Return (x, y) of the center of cell containing provided text 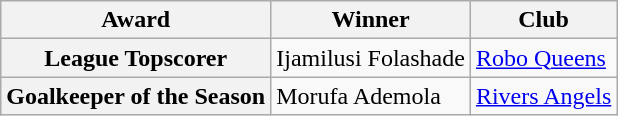
Ijamilusi Folashade (371, 58)
Robo Queens (543, 58)
Rivers Angels (543, 96)
Winner (371, 20)
League Topscorer (136, 58)
Club (543, 20)
Morufa Ademola (371, 96)
Goalkeeper of the Season (136, 96)
Award (136, 20)
